From the cell containing the given text, extract its center point as [X, Y] coordinate. 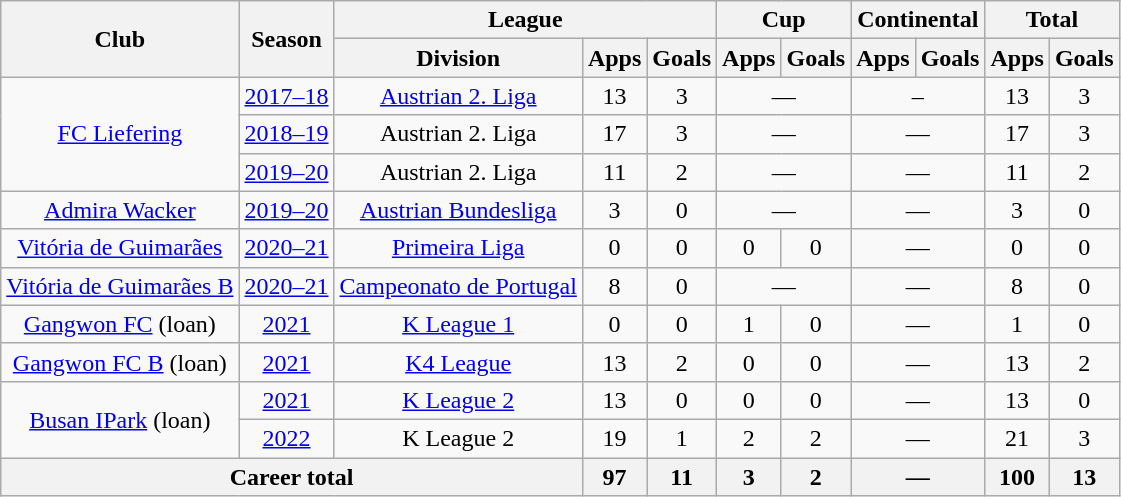
Total [1052, 20]
2017–18 [286, 96]
Gangwon FC (loan) [120, 324]
Admira Wacker [120, 210]
Vitória de Guimarães B [120, 286]
FC Liefering [120, 134]
Campeonato de Portugal [458, 286]
Season [286, 39]
– [918, 96]
Career total [292, 477]
19 [614, 438]
Club [120, 39]
Gangwon FC B (loan) [120, 362]
Cup [784, 20]
Busan IPark (loan) [120, 419]
K4 League [458, 362]
100 [1017, 477]
Division [458, 58]
97 [614, 477]
League [526, 20]
Austrian Bundesliga [458, 210]
K League 1 [458, 324]
Continental [918, 20]
Vitória de Guimarães [120, 248]
Primeira Liga [458, 248]
21 [1017, 438]
2018–19 [286, 134]
2022 [286, 438]
